For the text-containing cell, return its midpoint in [X, Y] coordinate format. 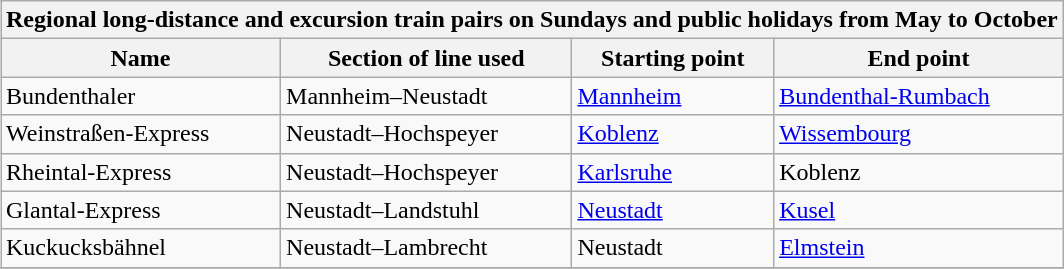
Starting point [673, 58]
Kuckucksbähnel [140, 248]
Bundenthaler [140, 96]
Mannheim [673, 96]
Rheintal-Express [140, 172]
Name [140, 58]
Karlsruhe [673, 172]
Section of line used [426, 58]
Bundenthal-Rumbach [919, 96]
Glantal-Express [140, 210]
Kusel [919, 210]
Regional long-distance and excursion train pairs on Sundays and public holidays from May to October [532, 20]
Neustadt–Lambrecht [426, 248]
Mannheim–Neustadt [426, 96]
Wissembourg [919, 134]
Weinstraßen-Express [140, 134]
End point [919, 58]
Neustadt–Landstuhl [426, 210]
Elmstein [919, 248]
